Find where the given text appears and provide that cell's center as [x, y] coordinate. 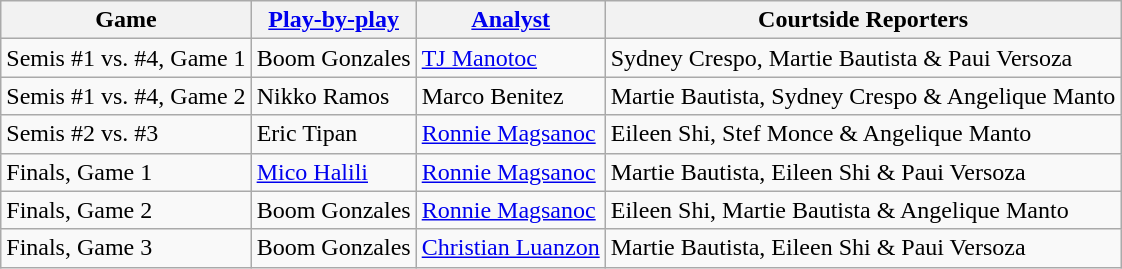
Finals, Game 3 [126, 248]
Mico Halili [334, 172]
Eileen Shi, Martie Bautista & Angelique Manto [863, 210]
Marco Benitez [510, 96]
Eileen Shi, Stef Monce & Angelique Manto [863, 134]
Eric Tipan [334, 134]
Play-by-play [334, 20]
Sydney Crespo, Martie Bautista & Paui Versoza [863, 58]
Finals, Game 1 [126, 172]
Semis #1 vs. #4, Game 1 [126, 58]
Semis #2 vs. #3 [126, 134]
TJ Manotoc [510, 58]
Nikko Ramos [334, 96]
Finals, Game 2 [126, 210]
Analyst [510, 20]
Christian Luanzon [510, 248]
Courtside Reporters [863, 20]
Semis #1 vs. #4, Game 2 [126, 96]
Game [126, 20]
Martie Bautista, Sydney Crespo & Angelique Manto [863, 96]
